Return the [X, Y] coordinate for the center point of the cell that contains the specified text.  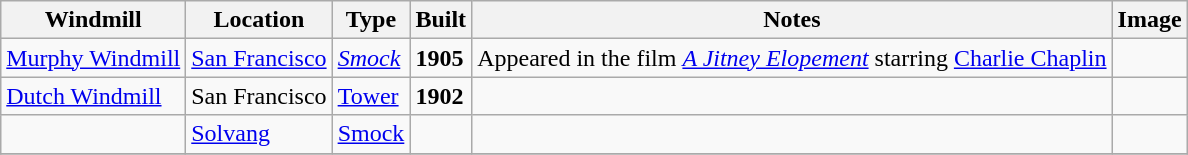
Dutch Windmill [94, 96]
Location [259, 20]
1905 [441, 58]
Windmill [94, 20]
Murphy Windmill [94, 58]
Built [441, 20]
Type [371, 20]
Image [1150, 20]
Appeared in the film A Jitney Elopement starring Charlie Chaplin [792, 58]
Solvang [259, 134]
Tower [371, 96]
Notes [792, 20]
1902 [441, 96]
